Search for the cell housing the specified text and yield its [X, Y] center coordinate. 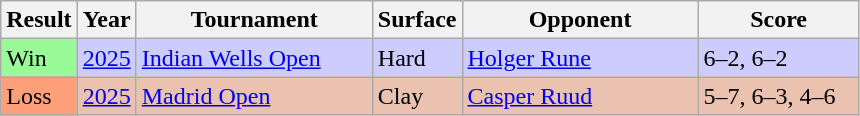
Casper Ruud [580, 96]
Madrid Open [254, 96]
Year [106, 20]
Surface [417, 20]
Loss [39, 96]
Win [39, 58]
Score [778, 20]
Clay [417, 96]
Indian Wells Open [254, 58]
5–7, 6–3, 4–6 [778, 96]
Holger Rune [580, 58]
Result [39, 20]
Hard [417, 58]
Tournament [254, 20]
Opponent [580, 20]
6–2, 6–2 [778, 58]
